Capture the cell that displays the provided text and extract its [X, Y] central coordinate. 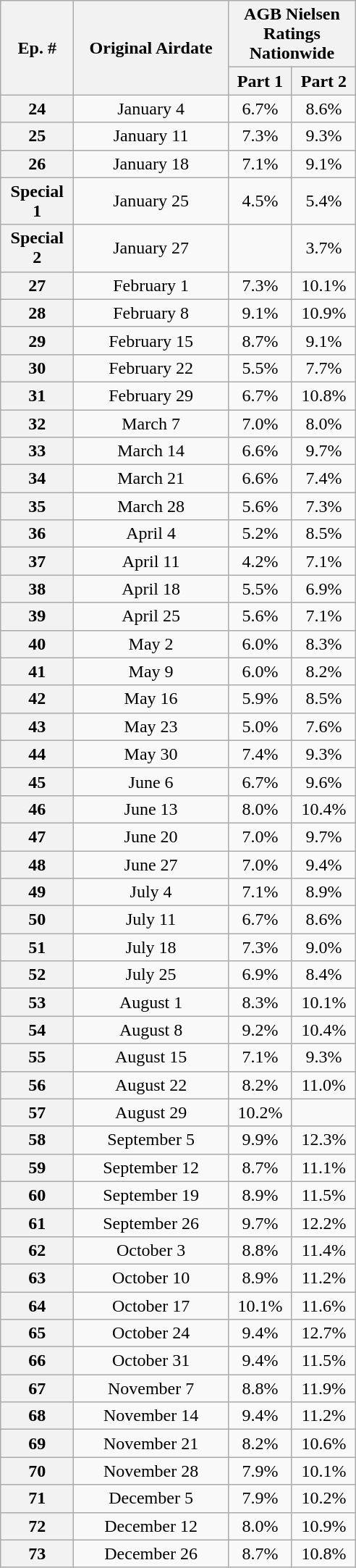
March 7 [151, 424]
24 [38, 109]
9.0% [323, 947]
55 [38, 1057]
72 [38, 1526]
October 17 [151, 1306]
January 27 [151, 248]
July 25 [151, 975]
31 [38, 395]
Special 1 [38, 201]
59 [38, 1167]
June 13 [151, 809]
41 [38, 671]
February 15 [151, 340]
September 5 [151, 1140]
63 [38, 1278]
12.2% [323, 1223]
9.2% [260, 1030]
February 1 [151, 285]
August 22 [151, 1085]
September 12 [151, 1167]
Original Airdate [151, 48]
December 5 [151, 1498]
February 8 [151, 313]
71 [38, 1498]
54 [38, 1030]
4.2% [260, 561]
37 [38, 561]
39 [38, 616]
44 [38, 754]
5.0% [260, 726]
11.1% [323, 1167]
7.6% [323, 726]
12.7% [323, 1333]
July 11 [151, 920]
January 11 [151, 136]
60 [38, 1195]
May 2 [151, 644]
July 4 [151, 892]
26 [38, 164]
May 9 [151, 671]
November 21 [151, 1443]
March 28 [151, 506]
69 [38, 1443]
52 [38, 975]
May 16 [151, 699]
October 3 [151, 1250]
AGB Nielsen Ratings Nationwide [292, 34]
46 [38, 809]
August 8 [151, 1030]
October 31 [151, 1361]
5.9% [260, 699]
5.4% [323, 201]
49 [38, 892]
November 14 [151, 1416]
11.6% [323, 1306]
March 21 [151, 479]
September 26 [151, 1223]
25 [38, 136]
61 [38, 1223]
August 29 [151, 1112]
45 [38, 781]
November 7 [151, 1388]
June 20 [151, 837]
January 25 [151, 201]
33 [38, 451]
42 [38, 699]
43 [38, 726]
May 23 [151, 726]
4.5% [260, 201]
September 19 [151, 1195]
11.0% [323, 1085]
January 18 [151, 164]
June 6 [151, 781]
June 27 [151, 864]
10.6% [323, 1443]
7.7% [323, 368]
30 [38, 368]
68 [38, 1416]
47 [38, 837]
March 14 [151, 451]
December 26 [151, 1554]
9.6% [323, 781]
August 1 [151, 1002]
Special 2 [38, 248]
February 29 [151, 395]
62 [38, 1250]
May 30 [151, 754]
5.2% [260, 534]
July 18 [151, 947]
9.9% [260, 1140]
August 15 [151, 1057]
11.4% [323, 1250]
50 [38, 920]
11.9% [323, 1388]
October 10 [151, 1278]
April 18 [151, 589]
32 [38, 424]
58 [38, 1140]
Ep. # [38, 48]
29 [38, 340]
October 24 [151, 1333]
April 11 [151, 561]
65 [38, 1333]
40 [38, 644]
34 [38, 479]
56 [38, 1085]
Part 2 [323, 81]
64 [38, 1306]
73 [38, 1554]
27 [38, 285]
67 [38, 1388]
28 [38, 313]
53 [38, 1002]
Part 1 [260, 81]
December 12 [151, 1526]
36 [38, 534]
April 4 [151, 534]
38 [38, 589]
51 [38, 947]
November 28 [151, 1471]
70 [38, 1471]
February 22 [151, 368]
8.4% [323, 975]
57 [38, 1112]
April 25 [151, 616]
12.3% [323, 1140]
35 [38, 506]
January 4 [151, 109]
66 [38, 1361]
3.7% [323, 248]
48 [38, 864]
